Scan for the cell matching the given text and deliver its [X, Y] coordinate at center. 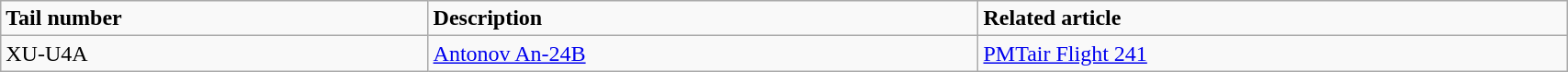
PMTair Flight 241 [1273, 54]
Tail number [215, 18]
Antonov An-24B [704, 54]
Related article [1273, 18]
Description [704, 18]
XU-U4A [215, 54]
